Return the (x, y) coordinate for the center point of the cell that contains the specified text.  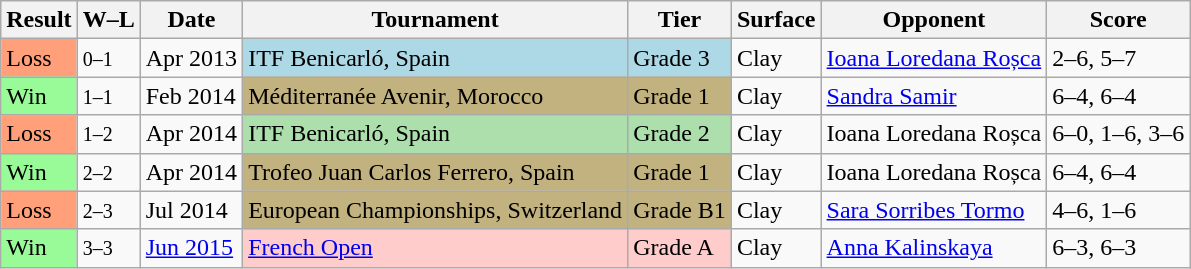
Surface (776, 20)
2–2 (108, 172)
0–1 (108, 58)
Sandra Samir (934, 96)
Méditerranée Avenir, Morocco (436, 96)
3–3 (108, 248)
Grade 2 (680, 134)
Trofeo Juan Carlos Ferrero, Spain (436, 172)
2–3 (108, 210)
Grade 3 (680, 58)
Apr 2013 (191, 58)
Score (1118, 20)
Result (39, 20)
Sara Sorribes Tormo (934, 210)
W–L (108, 20)
Grade B1 (680, 210)
4–6, 1–6 (1118, 210)
1–1 (108, 96)
Feb 2014 (191, 96)
6–0, 1–6, 3–6 (1118, 134)
2–6, 5–7 (1118, 58)
European Championships, Switzerland (436, 210)
Anna Kalinskaya (934, 248)
Jun 2015 (191, 248)
Date (191, 20)
Tier (680, 20)
1–2 (108, 134)
Tournament (436, 20)
Grade A (680, 248)
Opponent (934, 20)
French Open (436, 248)
Jul 2014 (191, 210)
6–3, 6–3 (1118, 248)
